Determine the (X, Y) coordinate at the center of the cell enclosing the given text.  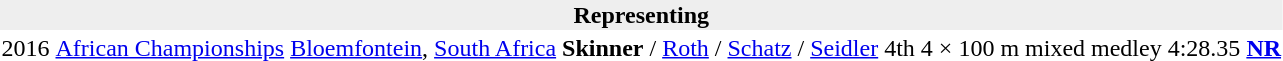
Representing (642, 15)
